Output the (x, y) coordinate of the center of the cell containing the given text.  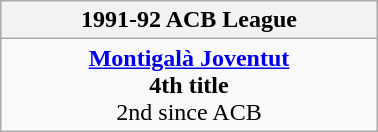
1991-92 ACB League (189, 20)
Montigalà Joventut4th title 2nd since ACB (189, 85)
